Return [x, y] of the center of cell containing provided text 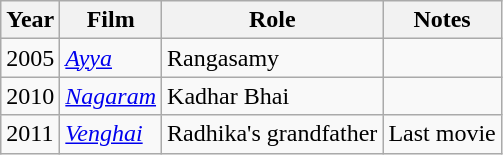
Rangasamy [272, 58]
2011 [30, 134]
Ayya [111, 58]
Radhika's grandfather [272, 134]
Role [272, 20]
Film [111, 20]
2005 [30, 58]
Nagaram [111, 96]
2010 [30, 96]
Last movie [442, 134]
Notes [442, 20]
Year [30, 20]
Kadhar Bhai [272, 96]
Venghai [111, 134]
